Scan for the cell matching the given text and deliver its [x, y] coordinate at center. 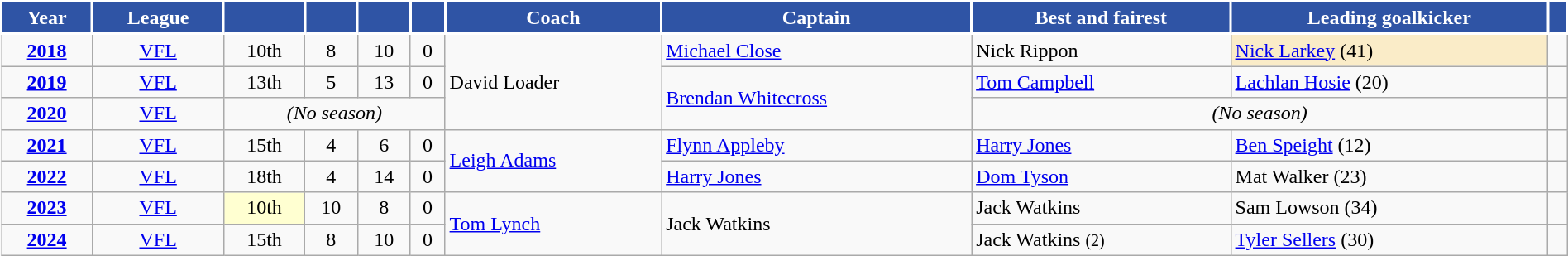
League [159, 18]
2019 [47, 82]
Sam Lowson (34) [1389, 208]
David Loader [553, 81]
14 [384, 176]
Brendan Whitecross [817, 98]
Year [47, 18]
2022 [47, 176]
5 [331, 82]
2020 [47, 114]
13th [265, 82]
2023 [47, 208]
Captain [817, 18]
Leigh Adams [553, 161]
Dom Tyson [1102, 176]
Mat Walker (23) [1389, 176]
Lachlan Hosie (20) [1389, 82]
2018 [47, 50]
Flynn Appleby [817, 145]
Nick Rippon [1102, 50]
Nick Larkey (41) [1389, 50]
Leading goalkicker [1389, 18]
Coach [553, 18]
18th [265, 176]
2021 [47, 145]
Michael Close [817, 50]
2024 [47, 239]
13 [384, 82]
Ben Speight (12) [1389, 145]
6 [384, 145]
Tyler Sellers (30) [1389, 239]
Jack Watkins (2) [1102, 239]
Best and fairest [1102, 18]
Tom Lynch [553, 224]
Tom Campbell [1102, 82]
